Determine the (X, Y) coordinate at the center of the cell enclosing the given text.  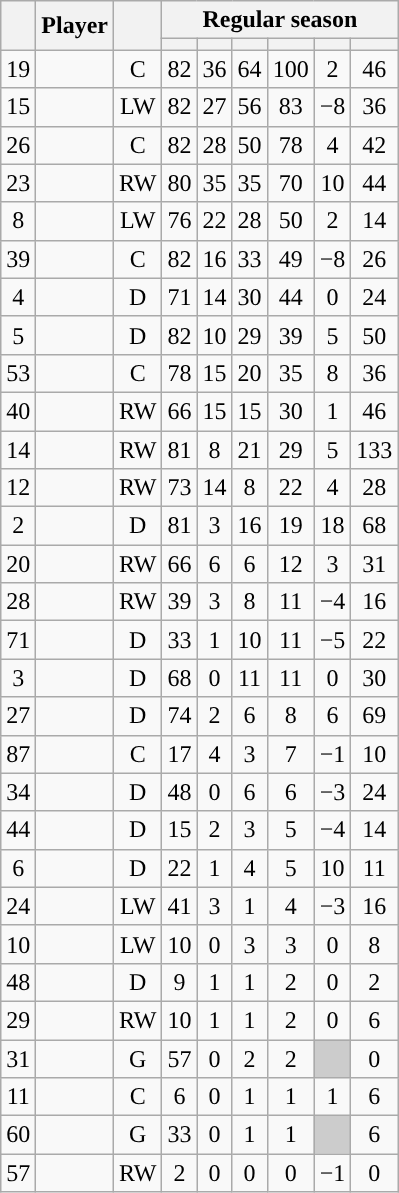
9 (180, 982)
60 (18, 1135)
76 (180, 221)
53 (18, 373)
Player (75, 26)
87 (18, 754)
42 (374, 145)
69 (374, 716)
−5 (332, 640)
34 (18, 792)
83 (290, 107)
133 (374, 449)
74 (180, 716)
40 (18, 411)
21 (250, 449)
56 (250, 107)
23 (18, 183)
7 (290, 754)
49 (290, 259)
Regular season (280, 20)
100 (290, 69)
73 (180, 488)
64 (250, 69)
70 (290, 183)
80 (180, 183)
18 (332, 526)
17 (180, 754)
41 (180, 906)
